Provide the (X, Y) coordinate of the cell's center where the given text is located.  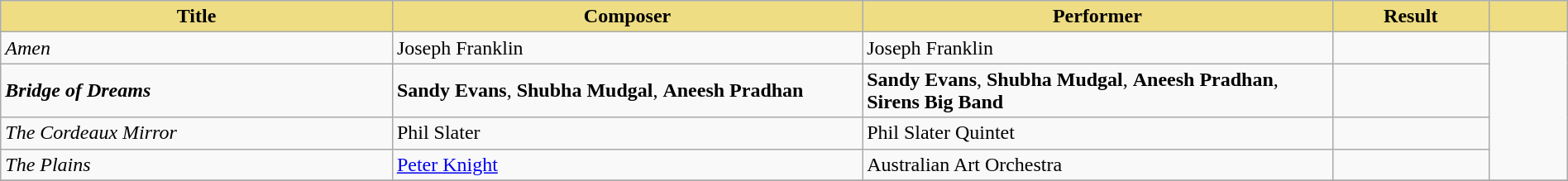
Sandy Evans, Shubha Mudgal, Aneesh Pradhan (627, 91)
Australian Art Orchestra (1097, 164)
Peter Knight (627, 164)
Composer (627, 17)
Performer (1097, 17)
The Plains (197, 164)
Sandy Evans, Shubha Mudgal, Aneesh Pradhan, Sirens Big Band (1097, 91)
The Cordeaux Mirror (197, 133)
Amen (197, 48)
Phil Slater (627, 133)
Bridge of Dreams (197, 91)
Phil Slater Quintet (1097, 133)
Title (197, 17)
Result (1411, 17)
